Return the (x, y) coordinate for the center point of the cell that contains the specified text.  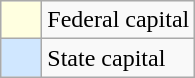
Federal capital (118, 20)
State capital (118, 58)
